Return (X, Y) of the center of cell containing provided text 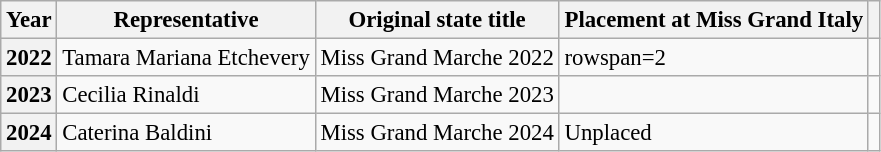
Original state title (437, 20)
2024 (29, 133)
2023 (29, 95)
Tamara Mariana Etchevery (186, 58)
Unplaced (714, 133)
Miss Grand Marche 2022 (437, 58)
Miss Grand Marche 2024 (437, 133)
Caterina Baldini (186, 133)
rowspan=2 (714, 58)
Placement at Miss Grand Italy (714, 20)
Year (29, 20)
Cecilia Rinaldi (186, 95)
Miss Grand Marche 2023 (437, 95)
Representative (186, 20)
2022 (29, 58)
